For the text-containing cell, return its midpoint in [x, y] coordinate format. 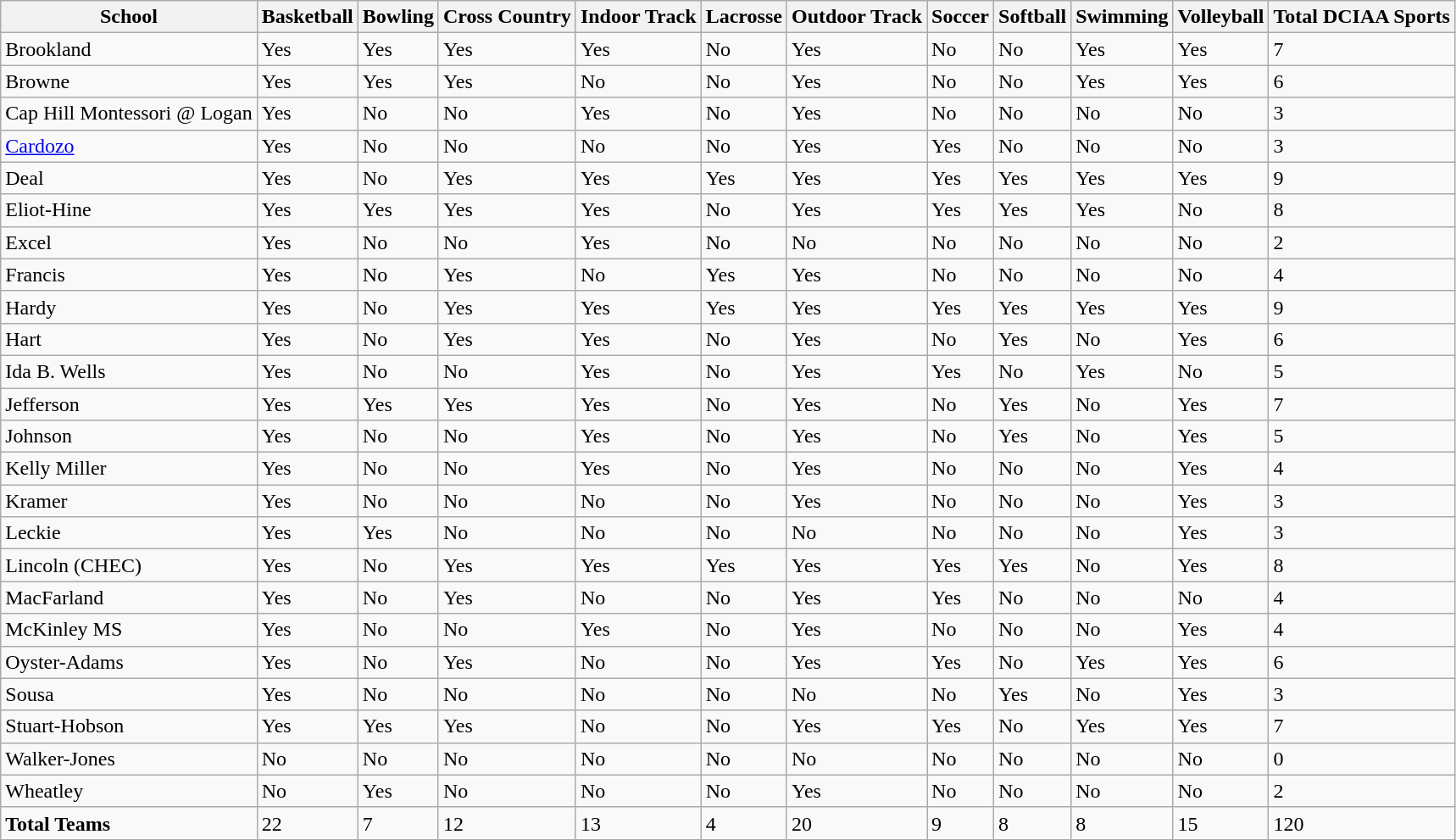
Stuart-Hobson [129, 726]
Johnson [129, 437]
Leckie [129, 533]
22 [307, 823]
Brookland [129, 49]
Eliot-Hine [129, 210]
Cardozo [129, 146]
Kelly Miller [129, 469]
Jefferson [129, 404]
Francis [129, 275]
Cap Hill Montessori @ Logan [129, 114]
School [129, 17]
20 [856, 823]
Sousa [129, 694]
Cross Country [507, 17]
Outdoor Track [856, 17]
Oyster-Adams [129, 662]
Hart [129, 339]
Excel [129, 242]
Deal [129, 178]
Indoor Track [638, 17]
Volleyball [1220, 17]
Softball [1032, 17]
Total Teams [129, 823]
MacFarland [129, 598]
Ida B. Wells [129, 371]
15 [1220, 823]
12 [507, 823]
13 [638, 823]
Swimming [1122, 17]
Total DCIAA Sports [1362, 17]
Lacrosse [744, 17]
Kramer [129, 501]
120 [1362, 823]
Bowling [398, 17]
Soccer [961, 17]
Wheatley [129, 791]
McKinley MS [129, 630]
0 [1362, 759]
Walker-Jones [129, 759]
Hardy [129, 307]
Lincoln (CHEC) [129, 565]
Browne [129, 81]
Basketball [307, 17]
